Find where the given text appears and provide that cell's center as (x, y) coordinate. 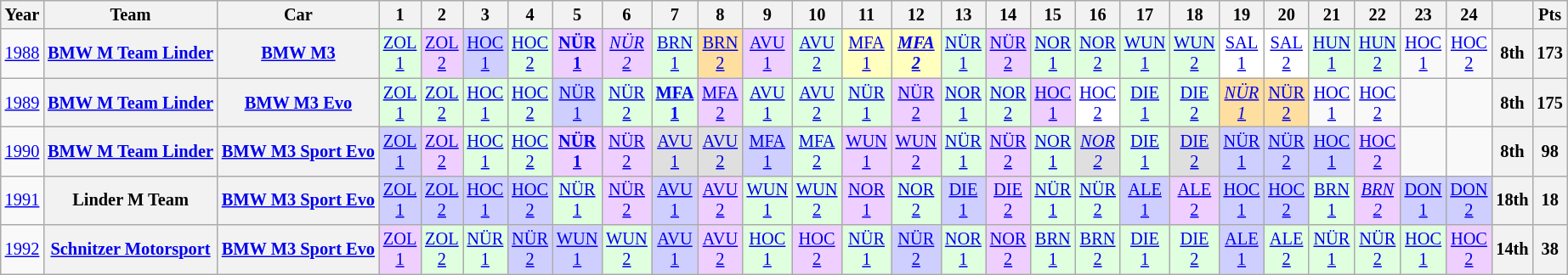
1991 (22, 200)
SAL2 (1287, 53)
6 (626, 14)
22 (1378, 14)
Linder M Team (131, 200)
Team (131, 14)
173 (1550, 53)
14 (1008, 14)
HUN1 (1332, 53)
18th (1512, 200)
Schnitzer Motorsport (131, 250)
4 (530, 14)
1992 (22, 250)
1 (399, 14)
Year (22, 14)
10 (817, 14)
HUN2 (1378, 53)
9 (767, 14)
2 (442, 14)
11 (866, 14)
175 (1550, 103)
21 (1332, 14)
Car (298, 14)
23 (1424, 14)
7 (675, 14)
12 (916, 14)
5 (577, 14)
24 (1469, 14)
15 (1052, 14)
3 (484, 14)
1990 (22, 151)
13 (964, 14)
1988 (22, 53)
14th (1512, 250)
DON1 (1424, 200)
20 (1287, 14)
1989 (22, 103)
8 (720, 14)
BMW M3 Evo (298, 103)
38 (1550, 250)
Pts (1550, 14)
19 (1243, 14)
SAL1 (1243, 53)
17 (1145, 14)
DON2 (1469, 200)
98 (1550, 151)
BMW M3 (298, 53)
16 (1098, 14)
